Capture the cell that displays the provided text and extract its [x, y] central coordinate. 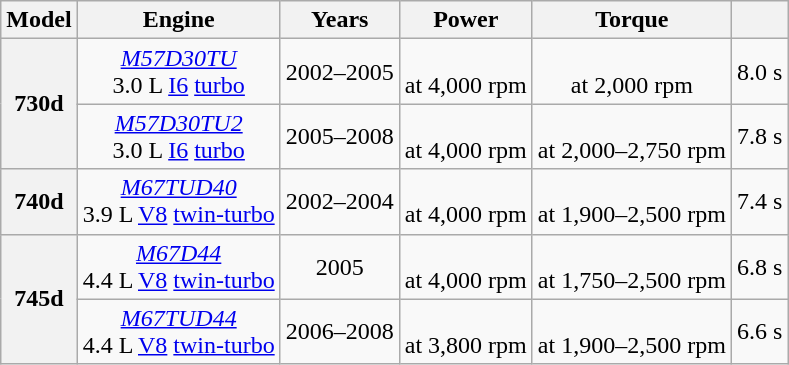
730d [39, 104]
7.4 s [759, 202]
Engine [178, 20]
2002–2004 [340, 202]
6.6 s [759, 332]
2006–2008 [340, 332]
at 3,800 rpm [466, 332]
M67TUD44 4.4 L V8 twin-turbo [178, 332]
M67TUD40 3.9 L V8 twin-turbo [178, 202]
at 1,750–2,500 rpm [632, 266]
7.8 s [759, 136]
745d [39, 299]
M57D30TU2 3.0 L I6 turbo [178, 136]
M67D44 4.4 L V8 twin-turbo [178, 266]
Torque [632, 20]
Power [466, 20]
at 2,000–2,750 rpm [632, 136]
2005–2008 [340, 136]
740d [39, 202]
8.0 s [759, 72]
6.8 s [759, 266]
Years [340, 20]
2005 [340, 266]
Model [39, 20]
2002–2005 [340, 72]
M57D30TU 3.0 L I6 turbo [178, 72]
at 2,000 rpm [632, 72]
